Output the [x, y] coordinate of the center of the cell containing the given text.  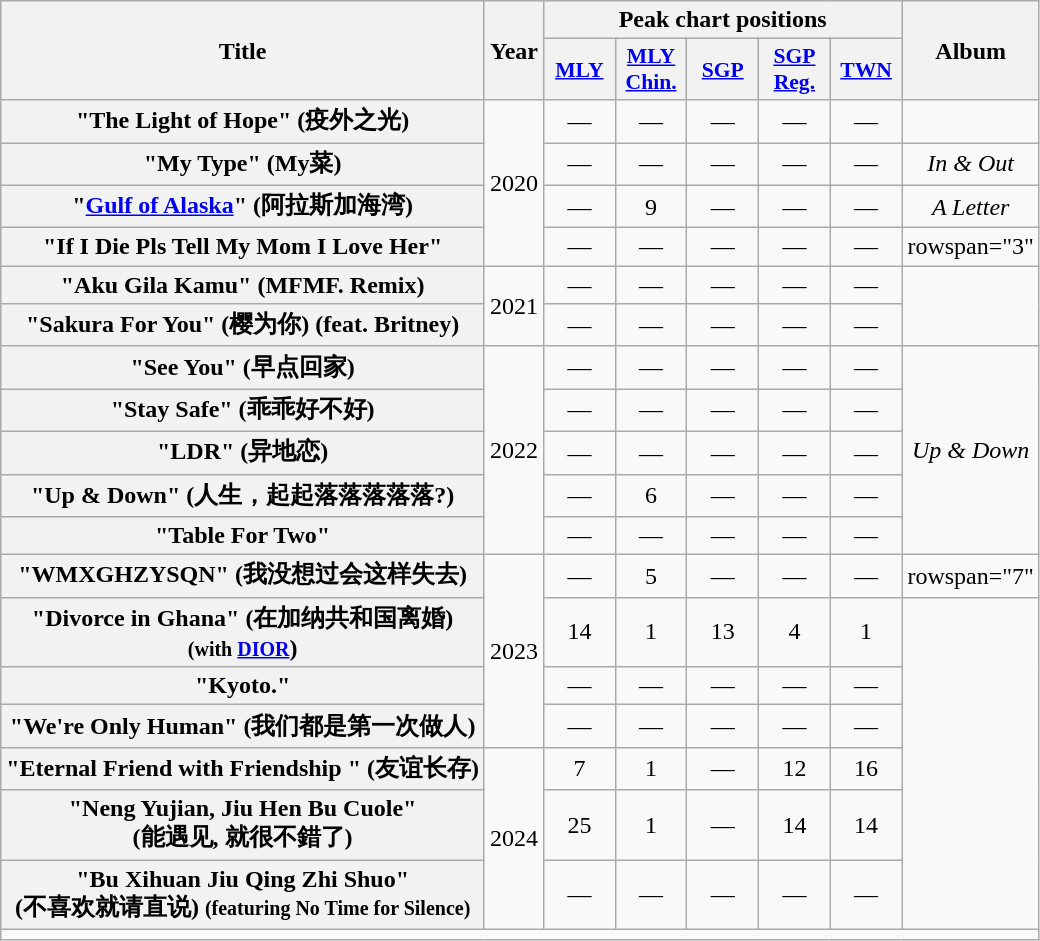
"Neng Yujian, Jiu Hen Bu Cuole"(能遇见, 就很不錯了) [243, 825]
Year [514, 50]
rowspan="3" [971, 247]
2024 [514, 838]
"My Type" (My菜) [243, 164]
SGP Reg. [795, 70]
2023 [514, 652]
Title [243, 50]
4 [795, 632]
"Eternal Friend with Friendship " (友谊长存) [243, 768]
"Table For Two" [243, 536]
A Letter [971, 206]
5 [651, 576]
MLY [580, 70]
"Stay Safe" (乖乖好不好) [243, 410]
2021 [514, 306]
25 [580, 825]
2022 [514, 450]
rowspan="7" [971, 576]
Peak chart positions [723, 20]
9 [651, 206]
In & Out [971, 164]
"Up & Down" (人生，起起落落落落落?) [243, 496]
"Gulf of Alaska" (阿拉斯加海湾) [243, 206]
"See You" (早点回家) [243, 368]
SGP [723, 70]
TWN [866, 70]
MLYChin. [651, 70]
"If I Die Pls Tell My Mom I Love Her" [243, 247]
"WMXGHZYSQN" (我没想过会这样失去) [243, 576]
"Aku Gila Kamu" (MFMF. Remix) [243, 285]
"LDR" (异地恋) [243, 452]
Album [971, 50]
"Bu Xihuan Jiu Qing Zhi Shuo"(不喜欢就请直说) (featuring No Time for Silence) [243, 895]
"Sakura For You" (樱为你) (feat. Britney) [243, 326]
Up & Down [971, 450]
7 [580, 768]
"We're Only Human" (我们都是第一次做人) [243, 726]
13 [723, 632]
12 [795, 768]
"The Light of Hope" (疫外之光) [243, 122]
"Kyoto." [243, 686]
"Divorce in Ghana" (在加纳共和国离婚)(with DIOR) [243, 632]
16 [866, 768]
6 [651, 496]
2020 [514, 183]
